Scan for the cell matching the given text and deliver its [X, Y] coordinate at center. 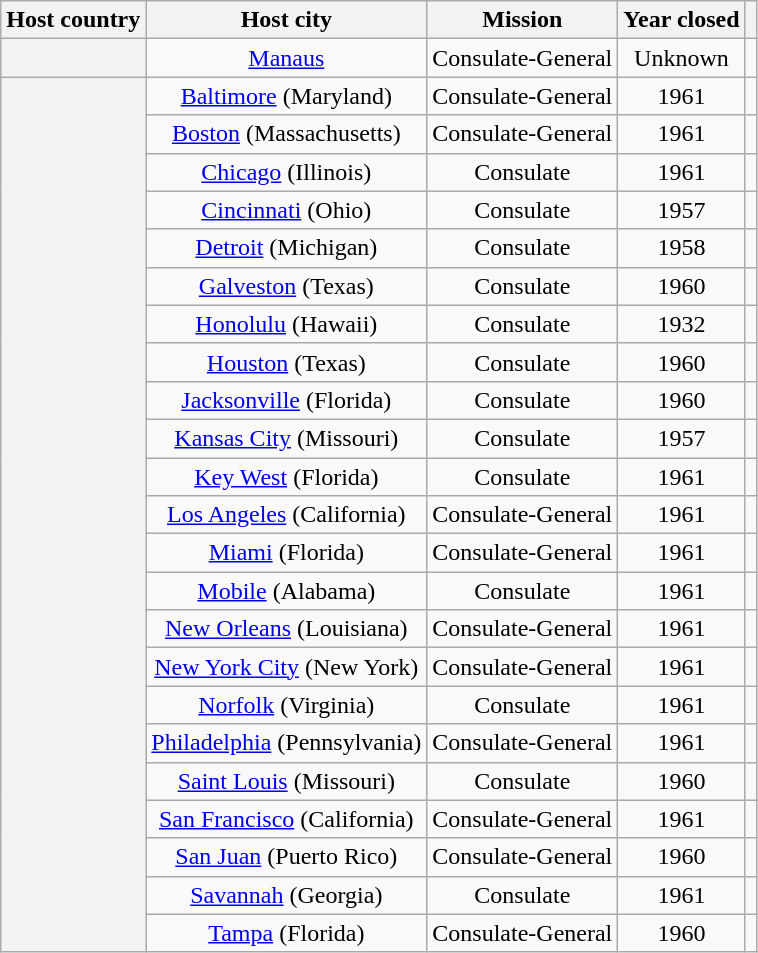
Miami (Florida) [286, 553]
Jacksonville (Florida) [286, 400]
Los Angeles (California) [286, 515]
Norfolk (Virginia) [286, 705]
Detroit (Michigan) [286, 248]
New Orleans (Louisiana) [286, 629]
Mission [522, 20]
Baltimore (Maryland) [286, 96]
Mobile (Alabama) [286, 591]
Chicago (Illinois) [286, 172]
Houston (Texas) [286, 362]
Honolulu (Hawaii) [286, 324]
1958 [682, 248]
Cincinnati (Ohio) [286, 210]
Host city [286, 20]
Host country [74, 20]
Philadelphia (Pennsylvania) [286, 743]
1932 [682, 324]
Unknown [682, 58]
San Francisco (California) [286, 819]
Saint Louis (Missouri) [286, 781]
Boston (Massachusetts) [286, 134]
Galveston (Texas) [286, 286]
New York City (New York) [286, 667]
Year closed [682, 20]
Kansas City (Missouri) [286, 438]
Tampa (Florida) [286, 933]
Key West (Florida) [286, 477]
Savannah (Georgia) [286, 895]
San Juan (Puerto Rico) [286, 857]
Manaus [286, 58]
